Extract the [x, y] coordinate from the center of the cell holding the provided text.  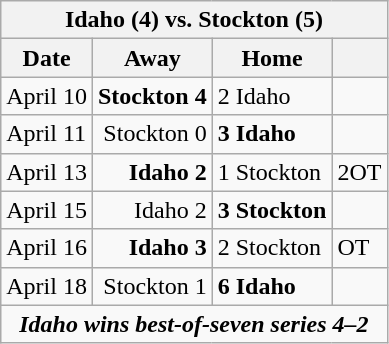
Idaho wins best-of-seven series 4–2 [194, 324]
April 18 [47, 286]
6 Idaho [272, 286]
2 Stockton [272, 248]
Stockton 1 [152, 286]
Idaho 3 [152, 248]
Stockton 0 [152, 134]
Stockton 4 [152, 96]
Home [272, 58]
Idaho (4) vs. Stockton (5) [194, 20]
Date [47, 58]
April 13 [47, 172]
April 16 [47, 248]
3 Stockton [272, 210]
1 Stockton [272, 172]
3 Idaho [272, 134]
Away [152, 58]
OT [360, 248]
April 10 [47, 96]
April 11 [47, 134]
2 Idaho [272, 96]
April 15 [47, 210]
2OT [360, 172]
